Detect which cell encompasses the target text, then output its (x, y) center coordinate. 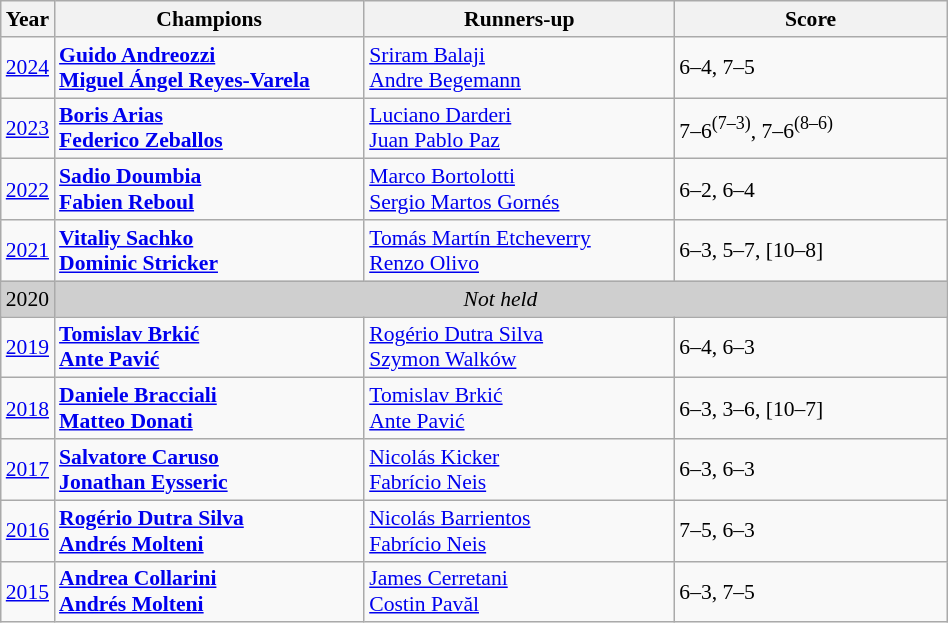
2021 (28, 250)
Luciano Darderi Juan Pablo Paz (519, 128)
2018 (28, 408)
Boris Arias Federico Zeballos (209, 128)
6–4, 7–5 (810, 68)
Year (28, 19)
Daniele Bracciali Matteo Donati (209, 408)
2019 (28, 348)
Nicolás Kicker Fabrício Neis (519, 470)
Runners-up (519, 19)
2016 (28, 530)
2017 (28, 470)
Guido Andreozzi Miguel Ángel Reyes-Varela (209, 68)
2020 (28, 299)
6–3, 5–7, [10–8] (810, 250)
Rogério Dutra Silva Szymon Walków (519, 348)
7–6(7–3), 7–6(8–6) (810, 128)
2015 (28, 592)
6–2, 6–4 (810, 190)
Andrea Collarini Andrés Molteni (209, 592)
Not held (500, 299)
Vitaliy Sachko Dominic Stricker (209, 250)
2023 (28, 128)
6–3, 3–6, [10–7] (810, 408)
Sriram Balaji Andre Begemann (519, 68)
2024 (28, 68)
2022 (28, 190)
Champions (209, 19)
7–5, 6–3 (810, 530)
James Cerretani Costin Pavăl (519, 592)
6–3, 7–5 (810, 592)
6–4, 6–3 (810, 348)
Salvatore Caruso Jonathan Eysseric (209, 470)
Sadio Doumbia Fabien Reboul (209, 190)
6–3, 6–3 (810, 470)
Marco Bortolotti Sergio Martos Gornés (519, 190)
Rogério Dutra Silva Andrés Molteni (209, 530)
Score (810, 19)
Nicolás Barrientos Fabrício Neis (519, 530)
Tomás Martín Etcheverry Renzo Olivo (519, 250)
